Capture the cell that displays the provided text and extract its [x, y] central coordinate. 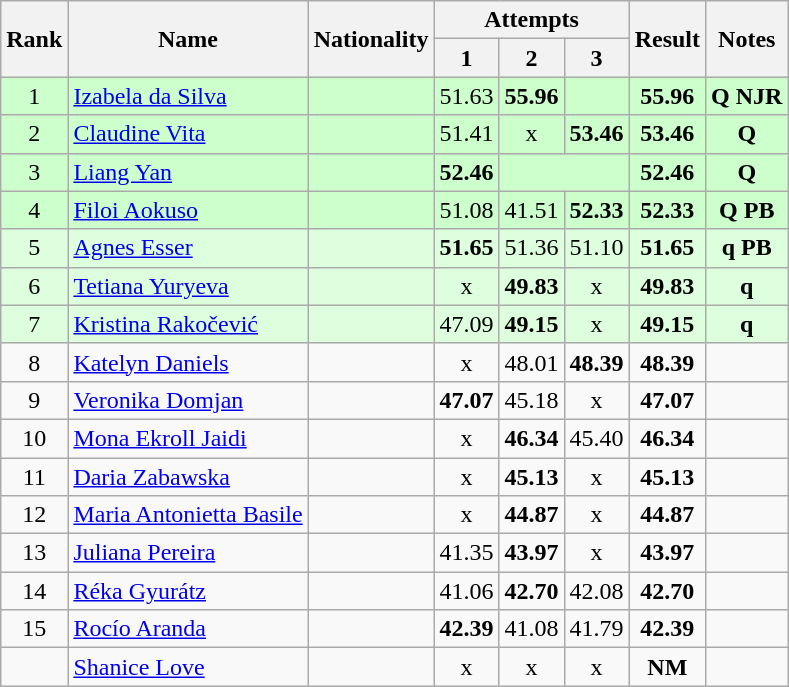
Izabela da Silva [188, 96]
Veronika Domjan [188, 400]
47.09 [466, 324]
8 [34, 362]
41.79 [596, 629]
Mona Ekroll Jaidi [188, 438]
45.40 [596, 438]
Rocío Aranda [188, 629]
42.08 [596, 591]
Result [667, 39]
q PB [747, 248]
45.18 [532, 400]
51.36 [532, 248]
Juliana Pereira [188, 553]
9 [34, 400]
51.10 [596, 248]
Agnes Esser [188, 248]
11 [34, 477]
Q PB [747, 210]
51.41 [466, 134]
51.63 [466, 96]
NM [667, 667]
15 [34, 629]
48.01 [532, 362]
Notes [747, 39]
Kristina Rakočević [188, 324]
Daria Zabawska [188, 477]
13 [34, 553]
12 [34, 515]
5 [34, 248]
41.51 [532, 210]
10 [34, 438]
14 [34, 591]
Nationality [371, 39]
Tetiana Yuryeva [188, 286]
41.08 [532, 629]
Shanice Love [188, 667]
7 [34, 324]
Maria Antonietta Basile [188, 515]
Attempts [532, 20]
Q NJR [747, 96]
Réka Gyurátz [188, 591]
6 [34, 286]
Katelyn Daniels [188, 362]
Filoi Aokuso [188, 210]
Liang Yan [188, 172]
Rank [34, 39]
Name [188, 39]
41.35 [466, 553]
41.06 [466, 591]
Claudine Vita [188, 134]
4 [34, 210]
51.08 [466, 210]
